Return the [x, y] coordinate for the center point of the cell that contains the specified text.  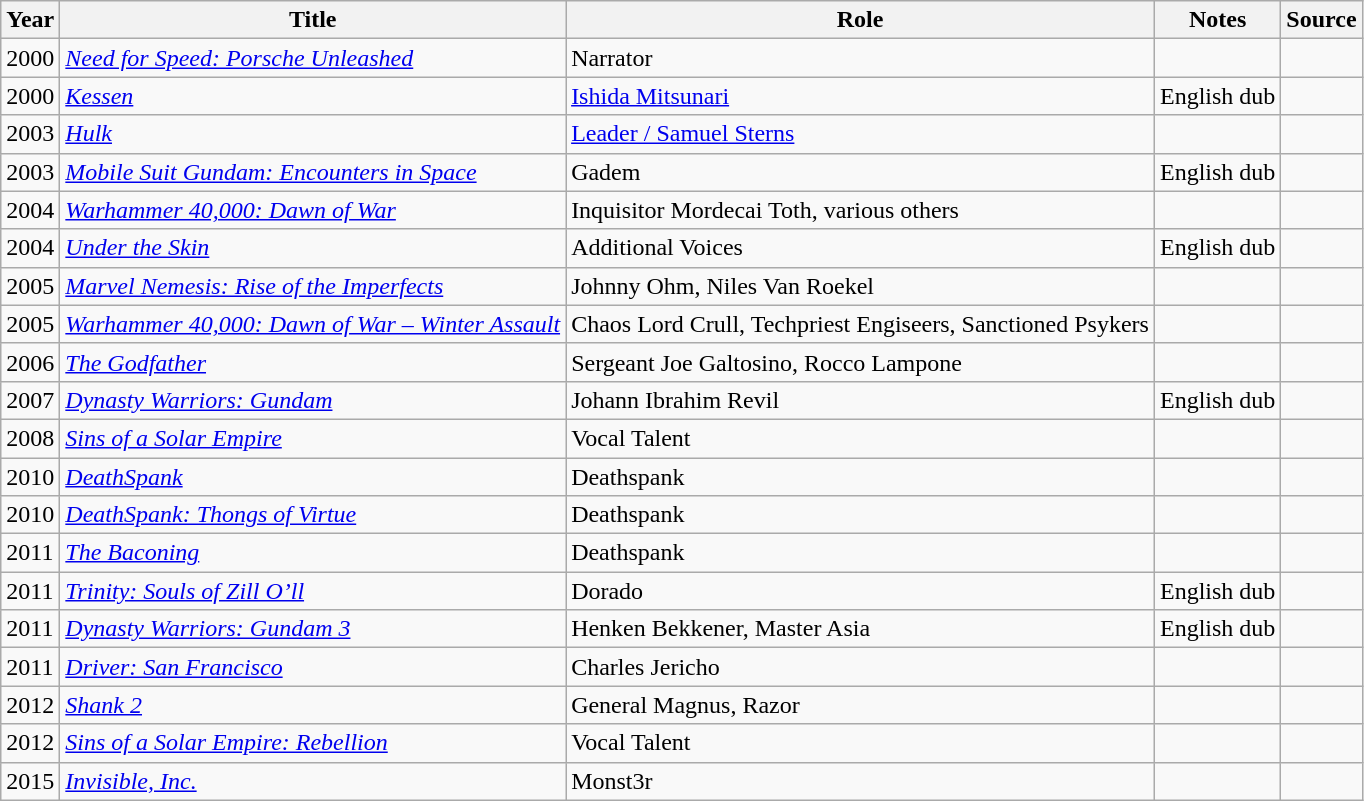
DeathSpank [313, 477]
Need for Speed: Porsche Unleashed [313, 58]
Role [860, 20]
Additional Voices [860, 248]
Leader / Samuel Sterns [860, 134]
Marvel Nemesis: Rise of the Imperfects [313, 286]
Under the Skin [313, 248]
Title [313, 20]
Monst3r [860, 781]
Ishida Mitsunari [860, 96]
2015 [30, 781]
Mobile Suit Gundam: Encounters in Space [313, 172]
Johann Ibrahim Revil [860, 400]
Source [1322, 20]
Shank 2 [313, 705]
Invisible, Inc. [313, 781]
The Baconing [313, 553]
Inquisitor Mordecai Toth, various others [860, 210]
Hulk [313, 134]
Sergeant Joe Galtosino, Rocco Lampone [860, 362]
The Godfather [313, 362]
Warhammer 40,000: Dawn of War [313, 210]
Dorado [860, 591]
2008 [30, 438]
General Magnus, Razor [860, 705]
Chaos Lord Crull, Techpriest Engiseers, Sanctioned Psykers [860, 324]
Henken Bekkener, Master Asia [860, 629]
Trinity: Souls of Zill O’ll [313, 591]
Year [30, 20]
Gadem [860, 172]
Dynasty Warriors: Gundam [313, 400]
2007 [30, 400]
Notes [1217, 20]
Sins of a Solar Empire [313, 438]
Dynasty Warriors: Gundam 3 [313, 629]
Sins of a Solar Empire: Rebellion [313, 743]
Kessen [313, 96]
Charles Jericho [860, 667]
2006 [30, 362]
Warhammer 40,000: Dawn of War – Winter Assault [313, 324]
DeathSpank: Thongs of Virtue [313, 515]
Johnny Ohm, Niles Van Roekel [860, 286]
Narrator [860, 58]
Driver: San Francisco [313, 667]
